Detect which cell encompasses the target text, then output its (X, Y) center coordinate. 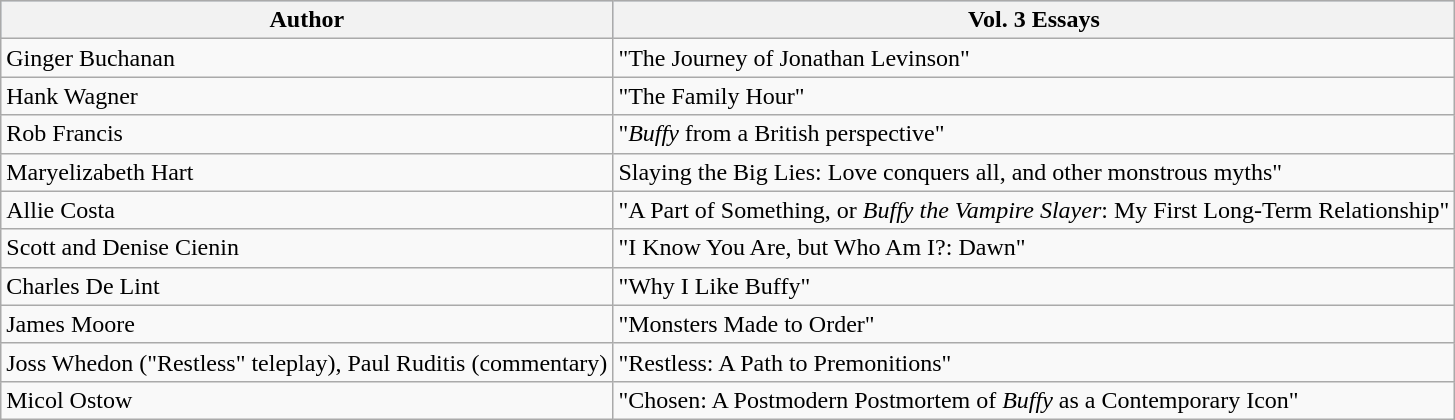
Ginger Buchanan (307, 58)
James Moore (307, 324)
Hank Wagner (307, 96)
Vol. 3 Essays (1034, 20)
"The Family Hour" (1034, 96)
"Buffy from a British perspective" (1034, 134)
Charles De Lint (307, 286)
"Restless: A Path to Premonitions" (1034, 362)
"The Journey of Jonathan Levinson" (1034, 58)
Slaying the Big Lies: Love conquers all, and other monstrous myths" (1034, 172)
Author (307, 20)
"Why I Like Buffy" (1034, 286)
"A Part of Something, or Buffy the Vampire Slayer: My First Long-Term Relationship" (1034, 210)
Joss Whedon ("Restless" teleplay), Paul Ruditis (commentary) (307, 362)
Micol Ostow (307, 400)
Scott and Denise Cienin (307, 248)
Rob Francis (307, 134)
"Monsters Made to Order" (1034, 324)
"I Know You Are, but Who Am I?: Dawn" (1034, 248)
"Chosen: A Postmodern Postmortem of Buffy as a Contemporary Icon" (1034, 400)
Allie Costa (307, 210)
Maryelizabeth Hart (307, 172)
